Determine the [X, Y] coordinate at the center of the cell enclosing the given text.  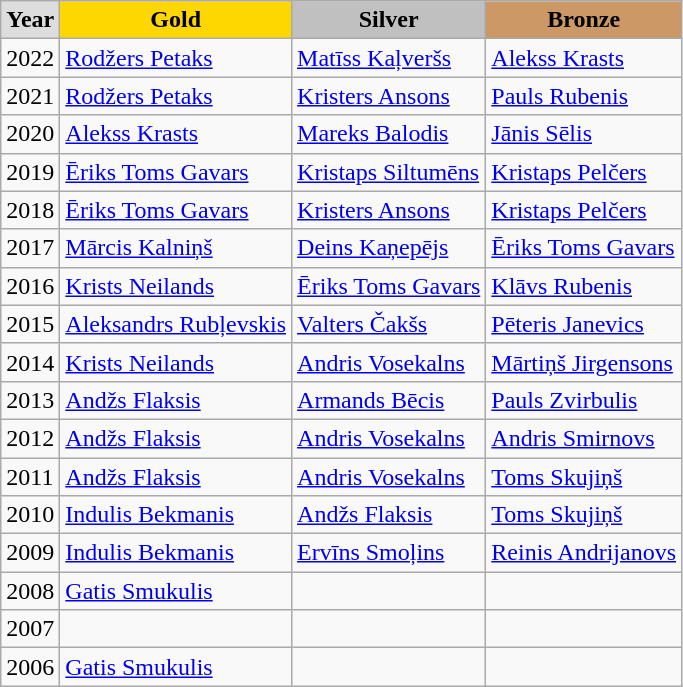
Bronze [584, 20]
Reinis Andrijanovs [584, 553]
2015 [30, 324]
Deins Kaņepējs [389, 248]
Kristaps Siltumēns [389, 172]
Pēteris Janevics [584, 324]
2020 [30, 134]
2012 [30, 438]
2014 [30, 362]
2016 [30, 286]
Silver [389, 20]
Year [30, 20]
Pauls Zvirbulis [584, 400]
Valters Čakšs [389, 324]
2021 [30, 96]
2017 [30, 248]
2013 [30, 400]
Mārcis Kalniņš [176, 248]
2007 [30, 629]
Aleksandrs Rubļevskis [176, 324]
Pauls Rubenis [584, 96]
Gold [176, 20]
Andris Smirnovs [584, 438]
2018 [30, 210]
Matīss Kaļveršs [389, 58]
2009 [30, 553]
2010 [30, 515]
2019 [30, 172]
Mārtiņš Jirgensons [584, 362]
2008 [30, 591]
Mareks Balodis [389, 134]
2006 [30, 667]
Armands Bēcis [389, 400]
Klāvs Rubenis [584, 286]
2022 [30, 58]
Jānis Sēlis [584, 134]
2011 [30, 477]
Ervīns Smoļins [389, 553]
